From the cell containing the given text, extract its center point as [X, Y] coordinate. 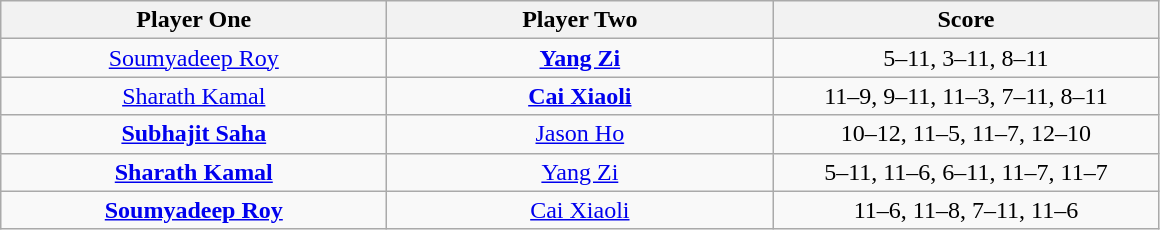
10–12, 11–5, 11–7, 12–10 [966, 134]
5–11, 3–11, 8–11 [966, 58]
11–9, 9–11, 11–3, 7–11, 8–11 [966, 96]
Player One [194, 20]
Jason Ho [580, 134]
Subhajit Saha [194, 134]
Score [966, 20]
11–6, 11–8, 7–11, 11–6 [966, 210]
5–11, 11–6, 6–11, 11–7, 11–7 [966, 172]
Player Two [580, 20]
